Return (X, Y) of the center of cell containing provided text 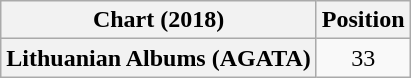
Lithuanian Albums (AGATA) (159, 58)
Position (363, 20)
Chart (2018) (159, 20)
33 (363, 58)
